Return [X, Y] of the center of cell containing provided text 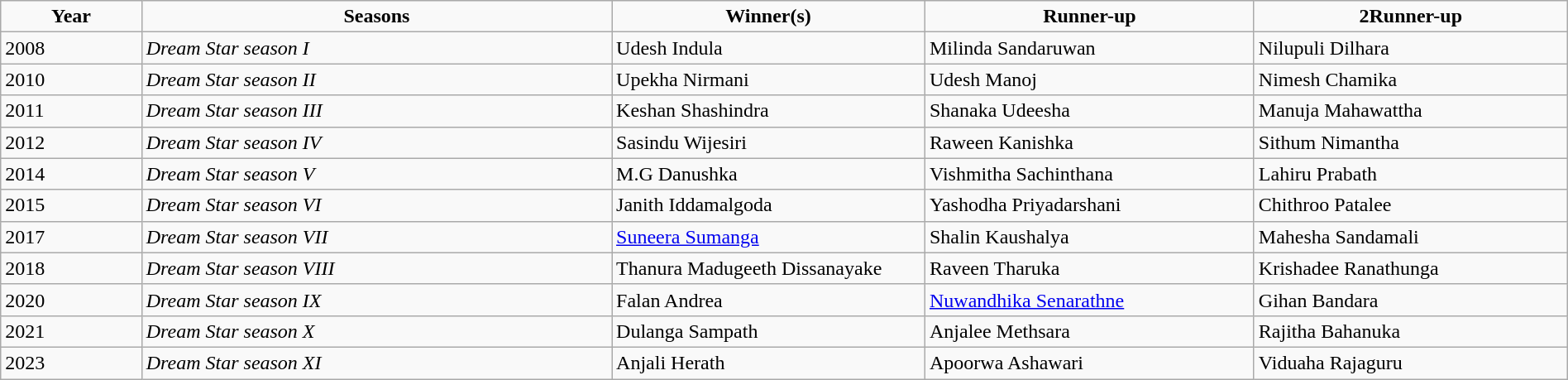
Nimesh Chamika [1411, 79]
Year [71, 17]
2021 [71, 331]
Milinda Sandaruwan [1089, 48]
Dream Star season I [376, 48]
Yashodha Priyadarshani [1089, 205]
2020 [71, 300]
2023 [71, 363]
Winner(s) [769, 17]
Dream Star season VIII [376, 268]
M.G Danushka [769, 174]
2008 [71, 48]
Dream Star season III [376, 111]
Janith Iddamalgoda [769, 205]
Anjalee Methsara [1089, 331]
Runner-up [1089, 17]
Shanaka Udeesha [1089, 111]
2018 [71, 268]
Dream Star season V [376, 174]
Dream Star season XI [376, 363]
Keshan Shashindra [769, 111]
Udesh Manoj [1089, 79]
Raveen Tharuka [1089, 268]
2011 [71, 111]
Sasindu Wijesiri [769, 142]
Chithroo Patalee [1411, 205]
Gihan Bandara [1411, 300]
Falan Andrea [769, 300]
Lahiru Prabath [1411, 174]
Raween Kanishka [1089, 142]
Manuja Mahawattha [1411, 111]
Krishadee Ranathunga [1411, 268]
Vishmitha Sachinthana [1089, 174]
2010 [71, 79]
Dream Star season X [376, 331]
2Runner-up [1411, 17]
Anjali Herath [769, 363]
Viduaha Rajaguru [1411, 363]
Upekha Nirmani [769, 79]
Seasons [376, 17]
2014 [71, 174]
Mahesha Sandamali [1411, 237]
Dream Star season VII [376, 237]
Suneera Sumanga [769, 237]
2012 [71, 142]
Udesh Indula [769, 48]
Dream Star season IV [376, 142]
Dulanga Sampath [769, 331]
2015 [71, 205]
Dream Star season II [376, 79]
Sithum Nimantha [1411, 142]
Apoorwa Ashawari [1089, 363]
Shalin Kaushalya [1089, 237]
Nilupuli Dilhara [1411, 48]
Thanura Madugeeth Dissanayake [769, 268]
2017 [71, 237]
Nuwandhika Senarathne [1089, 300]
Dream Star season VI [376, 205]
Rajitha Bahanuka [1411, 331]
Dream Star season IX [376, 300]
